Determine the (X, Y) coordinate at the center of the cell enclosing the given text.  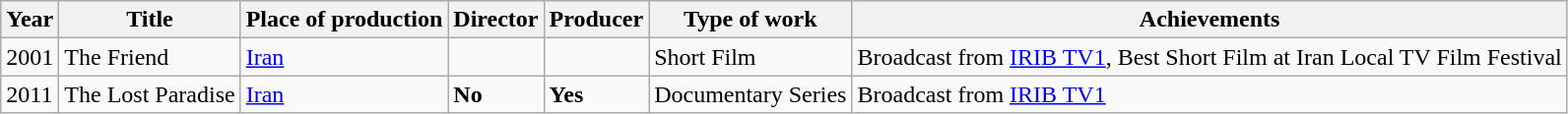
2001 (30, 57)
Broadcast from IRIB TV1, Best Short Film at Iran Local TV Film Festival (1209, 57)
Producer (597, 20)
Short Film (751, 57)
Documentary Series (751, 94)
Title (150, 20)
Place of production (345, 20)
Director (496, 20)
Yes (597, 94)
Type of work (751, 20)
2011 (30, 94)
Broadcast from IRIB TV1 (1209, 94)
Year (30, 20)
No (496, 94)
The Lost Paradise (150, 94)
The Friend (150, 57)
Achievements (1209, 20)
